Locate the cell with the specified text and output its [X, Y] center coordinate. 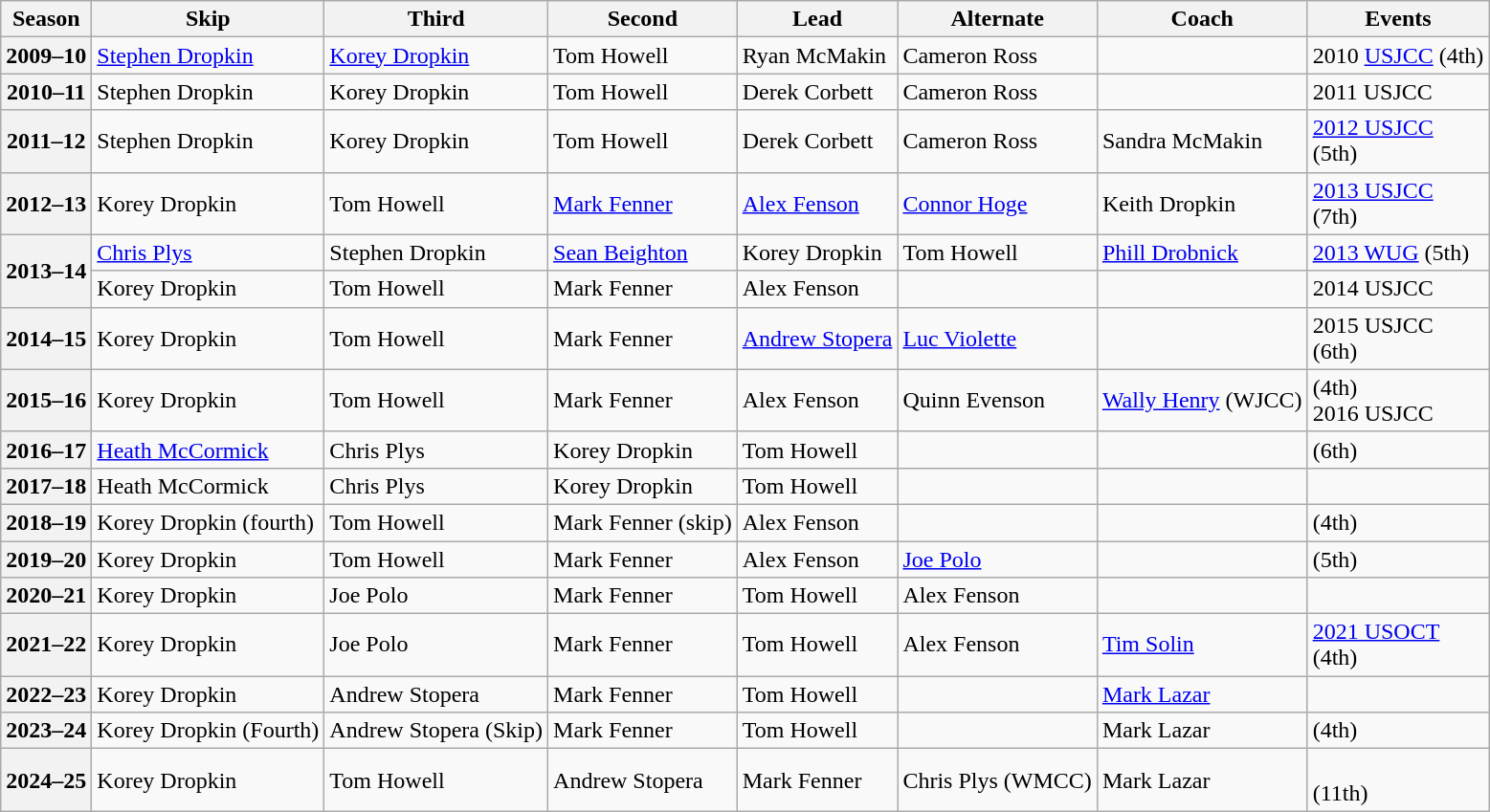
2020–21 [46, 596]
2019–20 [46, 560]
Phill Drobnick [1202, 252]
Tim Solin [1202, 645]
2011–12 [46, 142]
Andrew Stopera (Skip) [436, 731]
Third [436, 19]
Quinn Evenson [997, 400]
(5th) [1398, 560]
Sandra McMakin [1202, 142]
2015–16 [46, 400]
Keith Dropkin [1202, 203]
Korey Dropkin (Fourth) [209, 731]
2011 USJCC [1398, 92]
Lead [817, 19]
2017–18 [46, 486]
2009–10 [46, 55]
Ryan McMakin [817, 55]
Luc Violette [997, 339]
Wally Henry (WJCC) [1202, 400]
Connor Hoge [997, 203]
2012 USJCC (5th) [1398, 142]
2012–13 [46, 203]
2013 USJCC (7th) [1398, 203]
2013–14 [46, 271]
(6th) [1398, 450]
2015 USJCC (6th) [1398, 339]
2018–19 [46, 522]
Skip [209, 19]
Events [1398, 19]
Alternate [997, 19]
Second [643, 19]
Sean Beighton [643, 252]
(11th) [1398, 780]
Season [46, 19]
Mark Fenner (skip) [643, 522]
2021–22 [46, 645]
2010–11 [46, 92]
2022–23 [46, 694]
(4th)2016 USJCC [1398, 400]
Korey Dropkin (fourth) [209, 522]
2014–15 [46, 339]
Chris Plys (WMCC) [997, 780]
2013 WUG (5th) [1398, 252]
2021 USOCT (4th) [1398, 645]
2016–17 [46, 450]
2024–25 [46, 780]
2023–24 [46, 731]
Coach [1202, 19]
2014 USJCC [1398, 289]
2010 USJCC (4th) [1398, 55]
